For the text-containing cell, return its midpoint in [x, y] coordinate format. 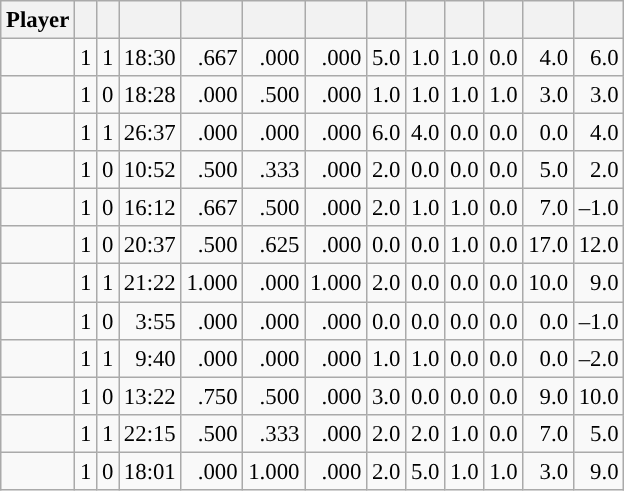
22:15 [150, 433]
12.0 [598, 245]
.625 [274, 245]
10:52 [150, 170]
26:37 [150, 133]
–2.0 [598, 358]
Player [38, 20]
9:40 [150, 358]
16:12 [150, 208]
13:22 [150, 396]
18:30 [150, 58]
18:01 [150, 471]
20:37 [150, 245]
21:22 [150, 283]
.750 [212, 396]
3:55 [150, 321]
18:28 [150, 95]
17.0 [548, 245]
